Scan for the cell matching the given text and deliver its [X, Y] coordinate at center. 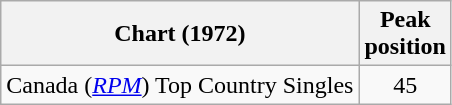
45 [405, 85]
Chart (1972) [180, 34]
Canada (RPM) Top Country Singles [180, 85]
Peakposition [405, 34]
